Identify which cell holds the provided text, then report its (X, Y) central coordinate. 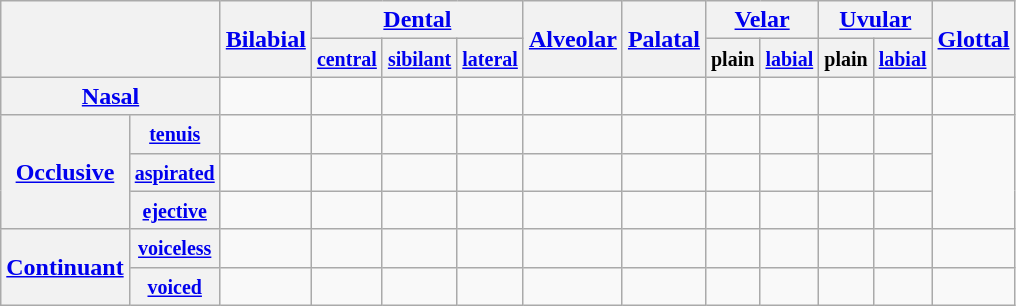
sibilant (419, 58)
Occlusive (65, 172)
Palatal (664, 39)
Alveolar (572, 39)
central (346, 58)
Dental (417, 20)
Glottal (974, 39)
Bilabial (266, 39)
Nasal (110, 96)
Continuant (65, 267)
Uvular (876, 20)
Velar (762, 20)
tenuis (174, 134)
ejective (174, 210)
voiced (174, 286)
lateral (490, 58)
voiceless (174, 248)
aspirated (174, 172)
